Search for the cell housing the specified text and yield its (x, y) center coordinate. 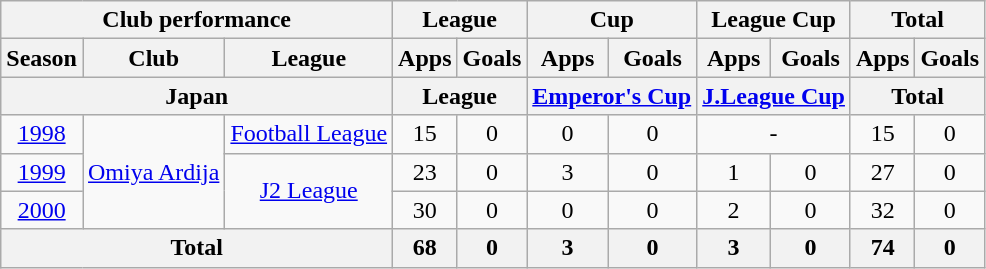
1999 (42, 172)
74 (882, 248)
Club performance (197, 20)
League Cup (774, 20)
J2 League (309, 191)
Football League (309, 134)
Cup (612, 20)
27 (882, 172)
1998 (42, 134)
Season (42, 58)
J.League Cup (774, 96)
Emperor's Cup (612, 96)
Japan (197, 96)
23 (425, 172)
1 (734, 172)
32 (882, 210)
- (774, 134)
Omiya Ardija (153, 172)
30 (425, 210)
2 (734, 210)
68 (425, 248)
2000 (42, 210)
Club (153, 58)
